Identify which cell holds the provided text, then report its [x, y] central coordinate. 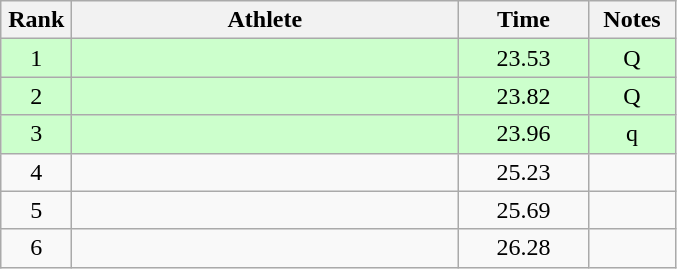
Notes [632, 20]
25.69 [524, 210]
26.28 [524, 248]
23.82 [524, 96]
2 [36, 96]
Rank [36, 20]
3 [36, 134]
1 [36, 58]
q [632, 134]
23.53 [524, 58]
25.23 [524, 172]
Time [524, 20]
5 [36, 210]
23.96 [524, 134]
Athlete [265, 20]
4 [36, 172]
6 [36, 248]
